Return the (X, Y) coordinate for the center point of the cell that contains the specified text.  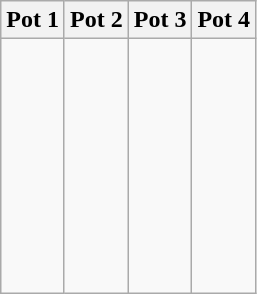
Pot 2 (96, 20)
Pot 3 (160, 20)
Pot 4 (224, 20)
Pot 1 (33, 20)
